Return (X, Y) of the center of cell containing provided text 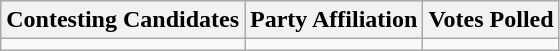
Votes Polled (491, 20)
Party Affiliation (334, 20)
Contesting Candidates (123, 20)
